Detect which cell encompasses the target text, then output its [x, y] center coordinate. 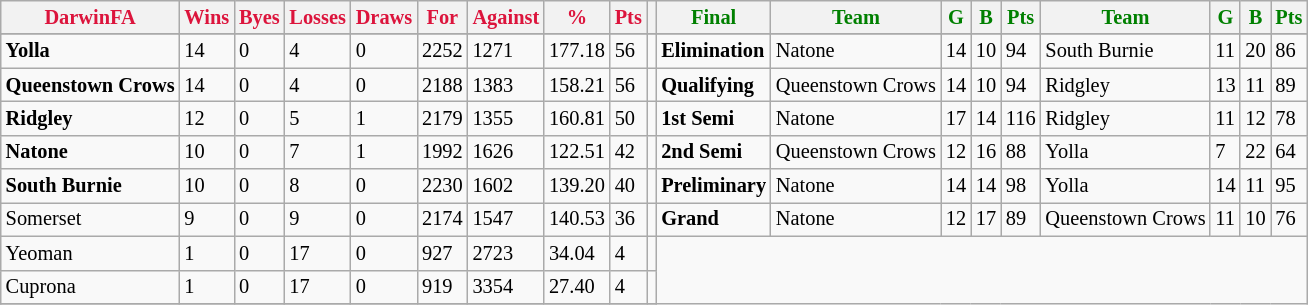
2230 [442, 186]
DarwinFA [90, 17]
13 [1225, 85]
% [577, 17]
8 [317, 186]
64 [1288, 152]
139.20 [577, 186]
Wins [206, 17]
5 [317, 118]
1547 [506, 219]
1626 [506, 152]
919 [442, 287]
2188 [442, 85]
1271 [506, 51]
Against [506, 17]
140.53 [577, 219]
88 [1020, 152]
34.04 [577, 253]
36 [628, 219]
Preliminary [714, 186]
Elimination [714, 51]
927 [442, 253]
78 [1288, 118]
50 [628, 118]
3354 [506, 287]
Cuprona [90, 287]
122.51 [577, 152]
42 [628, 152]
1992 [442, 152]
1st Semi [714, 118]
Byes [259, 17]
2252 [442, 51]
1355 [506, 118]
Qualifying [714, 85]
2179 [442, 118]
Grand [714, 219]
1602 [506, 186]
20 [1255, 51]
Yeoman [90, 253]
95 [1288, 186]
2723 [506, 253]
160.81 [577, 118]
1383 [506, 85]
2nd Semi [714, 152]
Final [714, 17]
27.40 [577, 287]
For [442, 17]
177.18 [577, 51]
76 [1288, 219]
116 [1020, 118]
Draws [384, 17]
40 [628, 186]
2174 [442, 219]
22 [1255, 152]
16 [986, 152]
158.21 [577, 85]
98 [1020, 186]
Somerset [90, 219]
86 [1288, 51]
Losses [317, 17]
